Provide the (X, Y) coordinate of the cell's center where the given text is located.  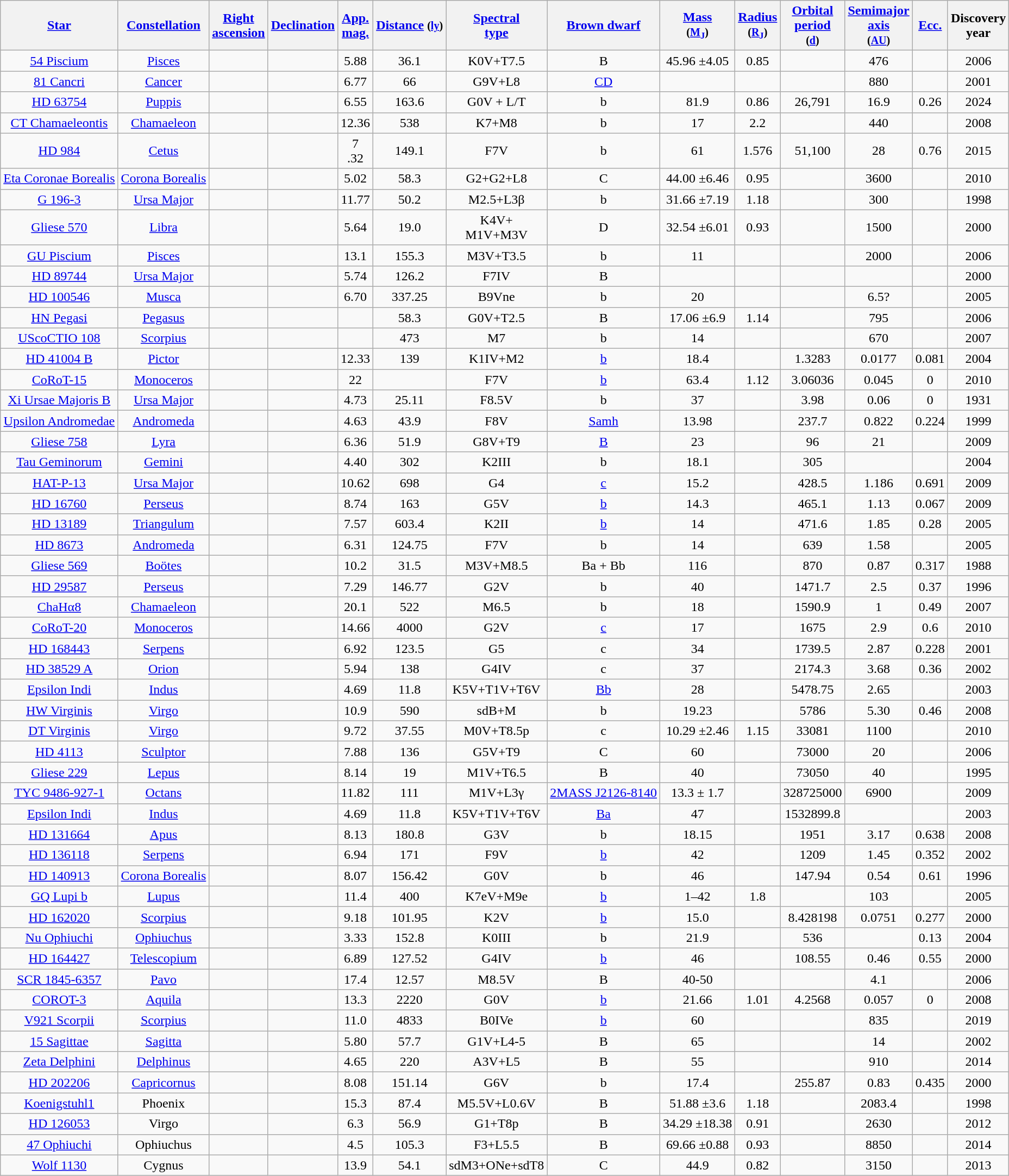
1.45 (879, 855)
1.576 (757, 151)
1.3283 (813, 359)
0.691 (930, 483)
DT Virginis (59, 731)
Orbitalperiod(d) (813, 26)
0.28 (930, 524)
6.70 (355, 297)
K1IV+M2 (497, 359)
Radius(RJ) (757, 26)
149.1 (410, 151)
0.54 (879, 876)
2019 (978, 1021)
HD 29587 (59, 586)
51,100 (813, 151)
163 (410, 504)
73050 (813, 772)
237.7 (813, 421)
10.29 ±2.46 (698, 731)
302 (410, 462)
96 (813, 442)
139 (410, 359)
12.33 (355, 359)
0.85 (757, 61)
K4V+M1V+M3V (497, 227)
2174.3 (813, 669)
B9Vne (497, 297)
7.29 (355, 586)
8.08 (355, 1083)
Ecc. (930, 26)
3150 (879, 1165)
0.61 (930, 876)
Tau Geminorum (59, 462)
Koenigstuhl1 (59, 1103)
Phoenix (164, 1103)
0.0177 (879, 359)
0.0751 (879, 917)
8.13 (355, 834)
HAT-P-13 (59, 483)
87.4 (410, 1103)
Cetus (164, 151)
146.77 (410, 586)
33081 (813, 731)
Lyra (164, 442)
2012 (978, 1124)
44.00 ±6.46 (698, 179)
124.75 (410, 545)
31.66 ±7.19 (698, 199)
Gliese 229 (59, 772)
45.96 ±4.05 (698, 61)
TYC 9486-927-1 (59, 793)
M7 (497, 338)
440 (879, 123)
HD 126053 (59, 1124)
14.66 (355, 627)
1995 (978, 772)
1.186 (879, 483)
CoRoT-15 (59, 380)
Gliese 758 (59, 442)
538 (410, 123)
K0V+T7.5 (497, 61)
5.94 (355, 669)
116 (698, 565)
15.2 (698, 483)
1.58 (879, 545)
21 (879, 442)
138 (410, 669)
Apus (164, 834)
K0III (497, 938)
5.30 (879, 710)
Sagitta (164, 1041)
HD 38529 A (59, 669)
1675 (813, 627)
0.6 (930, 627)
Aquila (164, 1000)
255.87 (813, 1083)
Puppis (164, 102)
795 (879, 318)
476 (879, 61)
51.88 ±3.6 (698, 1103)
21.66 (698, 1000)
0.13 (930, 938)
55 (698, 1062)
1.14 (757, 318)
0.057 (879, 1000)
ChaHα8 (59, 607)
GU Piscium (59, 255)
835 (879, 1021)
Upsilon Andromedae (59, 421)
0.224 (930, 421)
11.77 (355, 199)
15.3 (355, 1103)
4.65 (355, 1062)
6.92 (355, 648)
0.822 (879, 421)
5.80 (355, 1041)
34.29 ±18.38 (698, 1124)
HD 168443 (59, 648)
Gliese 569 (59, 565)
880 (879, 81)
10.2 (355, 565)
1.15 (757, 731)
10.62 (355, 483)
5786 (813, 710)
6.31 (355, 545)
HD 41004 B (59, 359)
18.15 (698, 834)
5.02 (355, 179)
6.3 (355, 1124)
337.25 (410, 297)
16.9 (879, 102)
6.77 (355, 81)
1209 (813, 855)
2MASS J2126-8140 (604, 793)
13.1 (355, 255)
0.317 (930, 565)
6900 (879, 793)
0.83 (879, 1083)
Samh (604, 421)
21.9 (698, 938)
0.228 (930, 648)
M5.5V+L0.6V (497, 1103)
Mass(MJ) (698, 26)
2630 (879, 1124)
K2II (497, 524)
603.4 (410, 524)
428.5 (813, 483)
UScoCTIO 108 (59, 338)
126.2 (410, 276)
8.14 (355, 772)
Nu Ophiuchi (59, 938)
1.85 (879, 524)
M3V+M8.5 (497, 565)
G5V (497, 504)
9.72 (355, 731)
0.352 (930, 855)
4833 (410, 1021)
2.5 (879, 586)
HD 16760 (59, 504)
HD 136118 (59, 855)
47 (698, 814)
Wolf 1130 (59, 1165)
Musca (164, 297)
12.36 (355, 123)
15.0 (698, 917)
3.98 (813, 400)
G3V (497, 834)
13.98 (698, 421)
6.94 (355, 855)
7.88 (355, 752)
18.4 (698, 359)
9.18 (355, 917)
Ba (604, 814)
F8.5V (497, 400)
Brown dwarf (604, 26)
K2III (497, 462)
0.06 (879, 400)
305 (813, 462)
40-50 (698, 979)
473 (410, 338)
D (604, 227)
G0V + L/T (497, 102)
M0V+T8.5p (497, 731)
8.428198 (813, 917)
HD 13189 (59, 524)
G8V+T9 (497, 442)
F9V (497, 855)
2083.4 (879, 1103)
F8V (497, 421)
7.57 (355, 524)
66 (410, 81)
15 Sagittae (59, 1041)
8.74 (355, 504)
1 (879, 607)
3.17 (879, 834)
HN Pegasi (59, 318)
590 (410, 710)
V921 Scorpii (59, 1021)
65 (698, 1041)
Libra (164, 227)
108.55 (813, 958)
57.7 (410, 1041)
G2+G2+L8 (497, 179)
0.081 (930, 359)
G4 (497, 483)
HD 100546 (59, 297)
M6.5 (497, 607)
1471.7 (813, 586)
163.6 (410, 102)
105.3 (410, 1144)
136 (410, 752)
0.55 (930, 958)
0.26 (930, 102)
1.12 (757, 380)
50.2 (410, 199)
Octans (164, 793)
180.8 (410, 834)
HD 131664 (59, 834)
8.07 (355, 876)
Telescopium (164, 958)
6.55 (355, 102)
Pavo (164, 979)
Discoveryyear (978, 26)
Cancer (164, 81)
127.52 (410, 958)
Lepus (164, 772)
HD 202206 (59, 1083)
1951 (813, 834)
G 196-3 (59, 199)
536 (813, 938)
11.4 (355, 896)
2.9 (879, 627)
37.55 (410, 731)
Gemini (164, 462)
SCR 1845-6357 (59, 979)
0.37 (930, 586)
G9V+L8 (497, 81)
4.1 (879, 979)
152.8 (410, 938)
56.9 (410, 1124)
19 (410, 772)
Distance (ly) (410, 26)
1–42 (698, 896)
11.0 (355, 1021)
0.435 (930, 1083)
19.0 (410, 227)
147.94 (813, 876)
44.9 (698, 1165)
47 Ophiuchi (59, 1144)
14.3 (698, 504)
6.89 (355, 958)
4.73 (355, 400)
0.82 (757, 1165)
42 (698, 855)
HD 984 (59, 151)
36.1 (410, 61)
Boötes (164, 565)
Rightascension (239, 26)
HD 140913 (59, 876)
1500 (879, 227)
31.5 (410, 565)
111 (410, 793)
25.11 (410, 400)
Spectraltype (497, 26)
4.40 (355, 462)
670 (879, 338)
HD 4113 (59, 752)
Delphinus (164, 1062)
2220 (410, 1000)
103 (879, 896)
1988 (978, 565)
Eta Coronae Borealis (59, 179)
3.06036 (813, 380)
0.87 (879, 565)
171 (410, 855)
5478.75 (813, 690)
Semimajoraxis(AU) (879, 26)
6.36 (355, 442)
Zeta Delphini (59, 1062)
73000 (813, 752)
465.1 (813, 504)
1999 (978, 421)
Triangulum (164, 524)
G6V (497, 1083)
328725000 (813, 793)
G5V+T9 (497, 752)
13.3 (355, 1000)
18.1 (698, 462)
0.045 (879, 380)
Sculptor (164, 752)
0.277 (930, 917)
1.13 (879, 504)
sdM3+ONe+sdT8 (497, 1165)
2.2 (757, 123)
54.1 (410, 1165)
3.33 (355, 938)
2.87 (879, 648)
6.5? (879, 297)
101.95 (410, 917)
sdB+M (497, 710)
10.9 (355, 710)
1.8 (757, 896)
Bb (604, 690)
0.76 (930, 151)
G5 (497, 648)
3.68 (879, 669)
5.88 (355, 61)
M1V+T6.5 (497, 772)
4.63 (355, 421)
1739.5 (813, 648)
0.95 (757, 179)
HD 63754 (59, 102)
81 Cancri (59, 81)
COROT-3 (59, 1000)
5.64 (355, 227)
B0IVe (497, 1021)
G0V+T2.5 (497, 318)
32.54 ±6.01 (698, 227)
220 (410, 1062)
870 (813, 565)
151.14 (410, 1083)
17.06 ±6.9 (698, 318)
Orion (164, 669)
0.067 (930, 504)
43.9 (410, 421)
3600 (879, 179)
App.mag. (355, 26)
M1V+L3γ (497, 793)
1100 (879, 731)
0.36 (930, 669)
522 (410, 607)
1931 (978, 400)
2015 (978, 151)
CoRoT-20 (59, 627)
Capricornus (164, 1083)
34 (698, 648)
Pictor (164, 359)
18 (698, 607)
63.4 (698, 380)
123.5 (410, 648)
G1+T8p (497, 1124)
Pegasus (164, 318)
1532899.8 (813, 814)
1.01 (757, 1000)
5.74 (355, 276)
2024 (978, 102)
639 (813, 545)
54 Piscium (59, 61)
HD 89744 (59, 276)
1590.9 (813, 607)
11 (698, 255)
471.6 (813, 524)
Star (59, 26)
4.2568 (813, 1000)
155.3 (410, 255)
0.86 (757, 102)
4000 (410, 627)
Ba + Bb (604, 565)
400 (410, 896)
69.66 ±0.88 (698, 1144)
HD 8673 (59, 545)
G1V+L4-5 (497, 1041)
M2.5+L3β (497, 199)
13.3 ± 1.7 (698, 793)
26,791 (813, 102)
K2V (497, 917)
K7+M8 (497, 123)
19.23 (698, 710)
0.638 (930, 834)
Xi Ursae Majoris B (59, 400)
12.57 (410, 979)
910 (879, 1062)
HD 164427 (59, 958)
M8.5V (497, 979)
M3V+T3.5 (497, 255)
F7IV (497, 276)
51.9 (410, 442)
11.82 (355, 793)
61 (698, 151)
300 (879, 199)
8850 (879, 1144)
7.32 (355, 151)
0.91 (757, 1124)
22 (355, 380)
23 (698, 442)
K7eV+M9e (497, 896)
F3+L5.5 (497, 1144)
Constellation (164, 26)
A3V+L5 (497, 1062)
HW Virginis (59, 710)
698 (410, 483)
CT Chamaeleontis (59, 123)
2013 (978, 1165)
Gliese 570 (59, 227)
GQ Lupi b (59, 896)
4.5 (355, 1144)
81.9 (698, 102)
20.1 (355, 607)
CD (604, 81)
156.42 (410, 876)
13.9 (355, 1165)
Cygnus (164, 1165)
Declination (303, 26)
2.65 (879, 690)
HD 162020 (59, 917)
0.49 (930, 607)
Lupus (164, 896)
